Find where the given text appears and provide that cell's center as [x, y] coordinate. 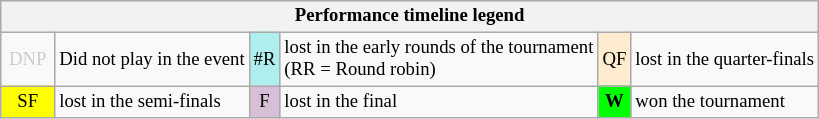
Performance timeline legend [410, 16]
SF [28, 102]
lost in the final [439, 102]
won the tournament [725, 102]
#R [264, 60]
lost in the early rounds of the tournament(RR = Round robin) [439, 60]
F [264, 102]
Did not play in the event [152, 60]
DNP [28, 60]
lost in the semi-finals [152, 102]
lost in the quarter-finals [725, 60]
W [614, 102]
QF [614, 60]
